Return the [x, y] coordinate for the center point of the cell that contains the specified text.  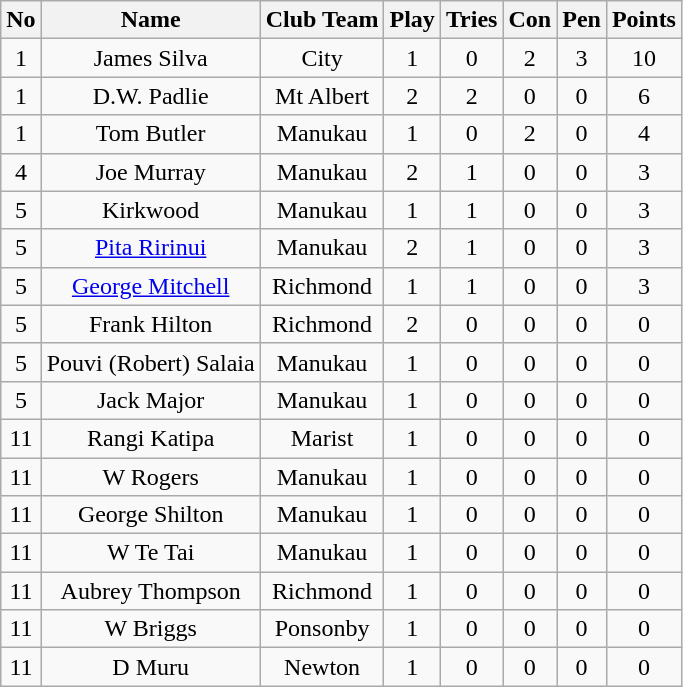
George Shilton [150, 515]
Pen [582, 20]
Tom Butler [150, 134]
Mt Albert [322, 96]
Rangi Katipa [150, 438]
D.W. Padlie [150, 96]
Pita Ririnui [150, 248]
No [21, 20]
Aubrey Thompson [150, 591]
D Muru [150, 667]
Pouvi (Robert) Salaia [150, 362]
W Rogers [150, 477]
W Te Tai [150, 553]
Ponsonby [322, 629]
6 [644, 96]
Name [150, 20]
Newton [322, 667]
W Briggs [150, 629]
Frank Hilton [150, 324]
Joe Murray [150, 172]
Points [644, 20]
Con [530, 20]
Marist [322, 438]
Play [412, 20]
City [322, 58]
Kirkwood [150, 210]
Tries [472, 20]
Club Team [322, 20]
10 [644, 58]
George Mitchell [150, 286]
Jack Major [150, 400]
James Silva [150, 58]
